Search for the cell housing the specified text and yield its [X, Y] center coordinate. 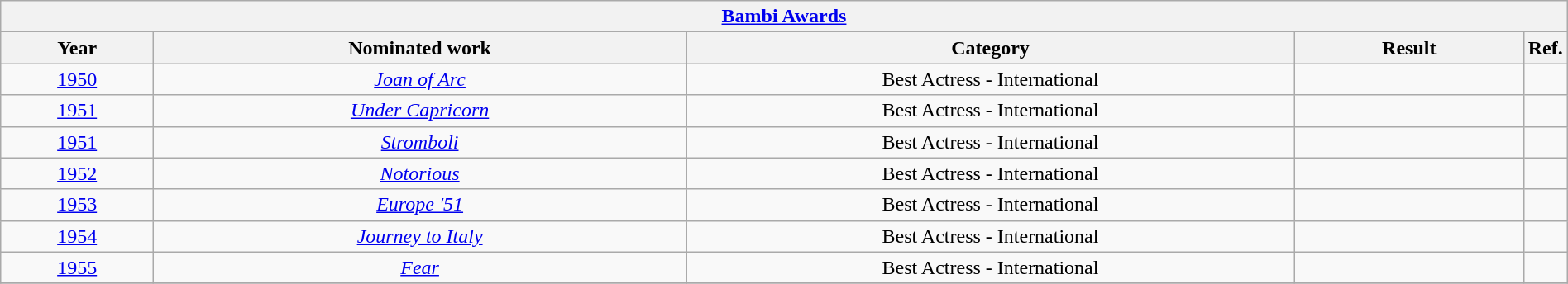
Stromboli [420, 142]
Europe '51 [420, 205]
Bambi Awards [784, 17]
1953 [78, 205]
Category [991, 48]
1955 [78, 267]
1952 [78, 173]
1954 [78, 236]
Result [1409, 48]
Fear [420, 267]
Under Capricorn [420, 111]
Notorious [420, 173]
Nominated work [420, 48]
Year [78, 48]
1950 [78, 79]
Joan of Arc [420, 79]
Journey to Italy [420, 236]
Ref. [1545, 48]
